Search for the cell housing the specified text and yield its [x, y] center coordinate. 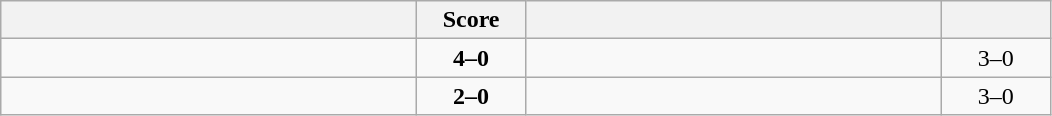
4–0 [472, 58]
2–0 [472, 96]
Score [472, 20]
